Extract the [x, y] coordinate from the center of the cell holding the provided text.  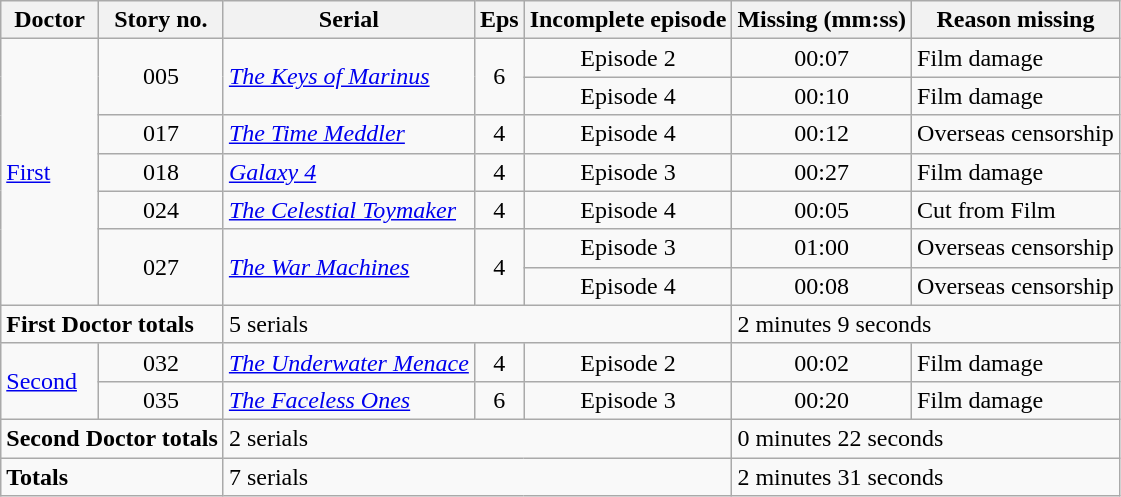
027 [160, 267]
Cut from Film [1016, 210]
2 minutes 9 seconds [926, 324]
First [50, 172]
005 [160, 77]
The Keys of Marinus [348, 77]
Incomplete episode [628, 20]
00:05 [822, 210]
00:20 [822, 400]
00:12 [822, 134]
The Underwater Menace [348, 362]
The War Machines [348, 267]
2 minutes 31 seconds [926, 477]
00:10 [822, 96]
017 [160, 134]
00:08 [822, 286]
Serial [348, 20]
Missing (mm:ss) [822, 20]
Second Doctor totals [112, 438]
Doctor [50, 20]
Second [50, 381]
Eps [499, 20]
7 serials [477, 477]
018 [160, 172]
The Time Meddler [348, 134]
035 [160, 400]
01:00 [822, 248]
Galaxy 4 [348, 172]
032 [160, 362]
00:07 [822, 58]
Story no. [160, 20]
The Faceless Ones [348, 400]
The Celestial Toymaker [348, 210]
2 serials [477, 438]
Reason missing [1016, 20]
00:02 [822, 362]
Totals [112, 477]
0 minutes 22 seconds [926, 438]
00:27 [822, 172]
First Doctor totals [112, 324]
5 serials [477, 324]
024 [160, 210]
